For the text-containing cell, return its midpoint in [x, y] coordinate format. 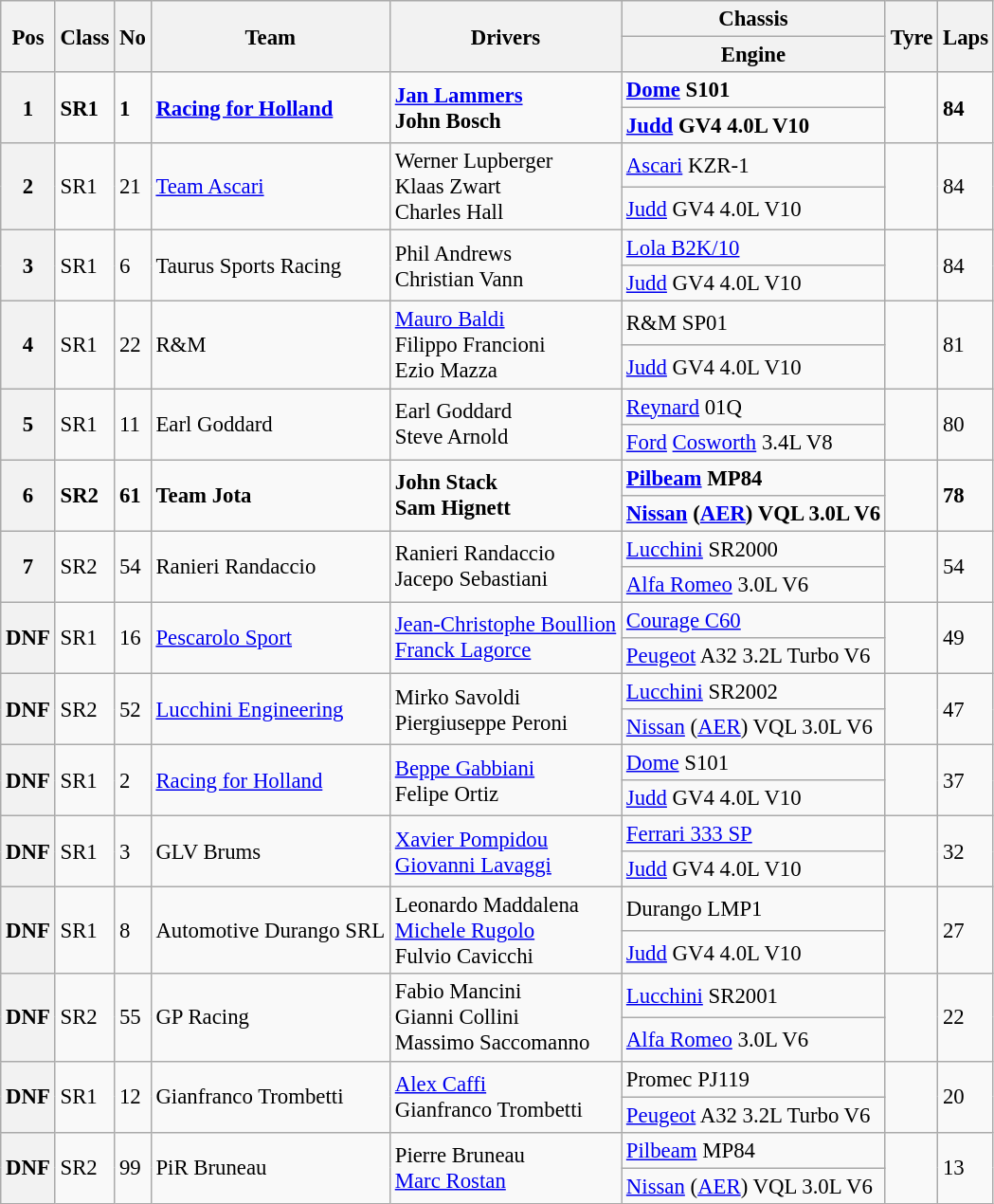
Lola B2K/10 [754, 248]
Mauro Baldi Filippo Francioni Ezio Mazza [505, 345]
55 [133, 1018]
37 [967, 781]
Pescarolo Sport [270, 637]
Lucchini SR2000 [754, 549]
Xavier Pompidou Giovanni Lavaggi [505, 851]
7 [28, 567]
Lucchini Engineering [270, 709]
78 [967, 495]
99 [133, 1168]
Leonardo Maddalena Michele Rugolo Fulvio Cavicchi [505, 931]
Drivers [505, 36]
Automotive Durango SRL [270, 931]
Laps [967, 36]
12 [133, 1096]
Ford Cosworth 3.4L V8 [754, 442]
80 [967, 425]
Earl Goddard [270, 425]
R&M [270, 345]
Team Jota [270, 495]
Chassis [754, 19]
27 [967, 931]
GLV Brums [270, 851]
Jan Lammers John Bosch [505, 108]
Mirko Savoldi Piergiuseppe Peroni [505, 709]
John Stack Sam Hignett [505, 495]
Earl Goddard Steve Arnold [505, 425]
No [133, 36]
8 [133, 931]
Fabio Mancini Gianni Collini Massimo Saccomanno [505, 1018]
Ranieri Randaccio Jacepo Sebastiani [505, 567]
21 [133, 187]
Phil Andrews Christian Vann [505, 265]
Jean-Christophe Boullion Franck Lagorce [505, 637]
Engine [754, 55]
Ferrari 333 SP [754, 834]
Tyre [912, 36]
Team [270, 36]
Lucchini SR2001 [754, 996]
5 [28, 425]
Ranieri Randaccio [270, 567]
Reynard 01Q [754, 407]
61 [133, 495]
Team Ascari [270, 187]
47 [967, 709]
Class [85, 36]
13 [967, 1168]
Lucchini SR2002 [754, 691]
49 [967, 637]
11 [133, 425]
Werner Lupberger Klaas Zwart Charles Hall [505, 187]
Ascari KZR-1 [754, 165]
Alex Caffi Gianfranco Trombetti [505, 1096]
Beppe Gabbiani Felipe Ortiz [505, 781]
52 [133, 709]
20 [967, 1096]
R&M SP01 [754, 323]
Pierre Bruneau Marc Rostan [505, 1168]
PiR Bruneau [270, 1168]
4 [28, 345]
Pos [28, 36]
81 [967, 345]
Taurus Sports Racing [270, 265]
Courage C60 [754, 620]
Promec PJ119 [754, 1079]
GP Racing [270, 1018]
32 [967, 851]
16 [133, 637]
Gianfranco Trombetti [270, 1096]
Durango LMP1 [754, 909]
